Identify which cell holds the provided text, then report its (X, Y) central coordinate. 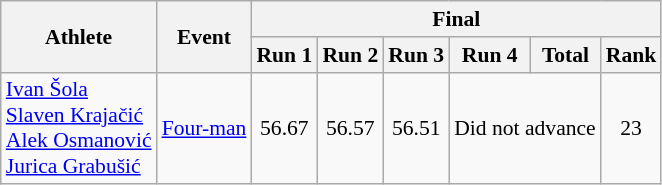
23 (632, 128)
Run 1 (284, 55)
Event (204, 36)
Run 4 (490, 55)
Run 2 (350, 55)
56.67 (284, 128)
Ivan ŠolaSlaven KrajačićAlek OsmanovićJurica Grabušić (79, 128)
Rank (632, 55)
56.51 (416, 128)
Run 3 (416, 55)
Four-man (204, 128)
Did not advance (525, 128)
56.57 (350, 128)
Final (456, 19)
Total (566, 55)
Athlete (79, 36)
